Locate the cell with the specified text and output its [X, Y] center coordinate. 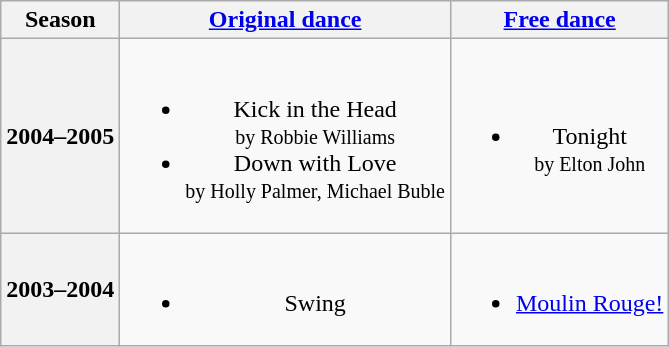
Swing [286, 290]
Original dance [286, 20]
Free dance [559, 20]
2004–2005 [60, 136]
2003–2004 [60, 290]
Kick in the Head by Robbie Williams Down with Love by Holly Palmer, Michael Buble [286, 136]
Moulin Rouge! [559, 290]
Season [60, 20]
Tonight by Elton John [559, 136]
